For the text-containing cell, return its midpoint in [X, Y] coordinate format. 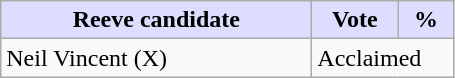
Reeve candidate [156, 20]
Acclaimed [383, 58]
% [426, 20]
Vote [355, 20]
Neil Vincent (X) [156, 58]
